Search for the cell housing the specified text and yield its (X, Y) center coordinate. 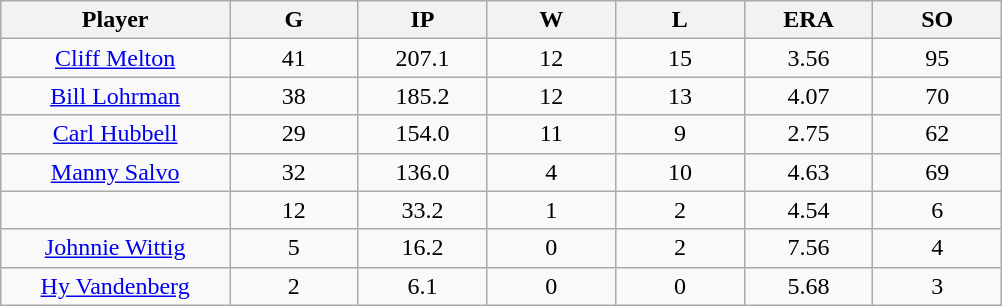
IP (422, 20)
41 (294, 58)
3 (938, 286)
Cliff Melton (116, 58)
Player (116, 20)
Manny Salvo (116, 172)
13 (680, 96)
6 (938, 210)
38 (294, 96)
4.63 (808, 172)
32 (294, 172)
15 (680, 58)
SO (938, 20)
6.1 (422, 286)
16.2 (422, 248)
Hy Vandenberg (116, 286)
69 (938, 172)
W (552, 20)
5 (294, 248)
185.2 (422, 96)
Johnnie Wittig (116, 248)
Carl Hubbell (116, 134)
9 (680, 134)
3.56 (808, 58)
207.1 (422, 58)
11 (552, 134)
ERA (808, 20)
154.0 (422, 134)
G (294, 20)
7.56 (808, 248)
33.2 (422, 210)
4.07 (808, 96)
2.75 (808, 134)
Bill Lohrman (116, 96)
1 (552, 210)
10 (680, 172)
29 (294, 134)
95 (938, 58)
L (680, 20)
4.54 (808, 210)
62 (938, 134)
70 (938, 96)
136.0 (422, 172)
5.68 (808, 286)
